Search for the cell housing the specified text and yield its [X, Y] center coordinate. 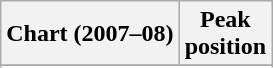
Chart (2007–08) [90, 34]
Peakposition [225, 34]
